Detect which cell encompasses the target text, then output its (X, Y) center coordinate. 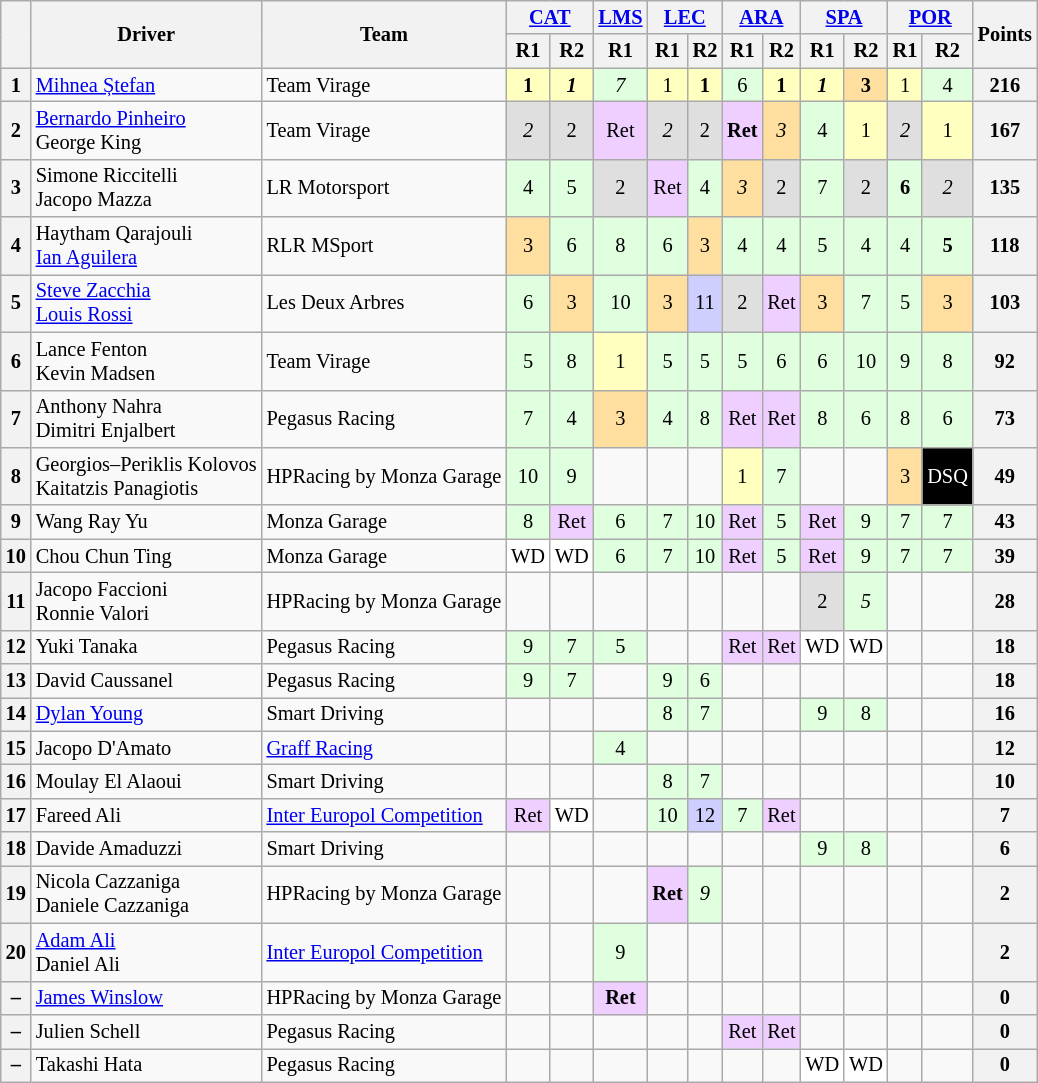
Bernardo Pinheiro George King (146, 130)
Yuki Tanaka (146, 647)
Jacopo Faccioni Ronnie Valori (146, 601)
92 (1005, 361)
49 (1005, 476)
Chou Chun Ting (146, 556)
Jacopo D'Amato (146, 748)
Graff Racing (384, 748)
Driver (146, 34)
73 (1005, 419)
118 (1005, 246)
19 (16, 894)
James Winslow (146, 998)
17 (16, 815)
Anthony Nahra Dimitri Enjalbert (146, 419)
RLR MSport (384, 246)
LEC (684, 17)
135 (1005, 188)
14 (16, 714)
Haytham Qarajouli Ian Aguilera (146, 246)
13 (16, 681)
Takashi Hata (146, 1065)
Adam Ali Daniel Ali (146, 952)
Steve Zacchia Louis Rossi (146, 303)
167 (1005, 130)
28 (1005, 601)
216 (1005, 85)
LMS (621, 17)
39 (1005, 556)
103 (1005, 303)
Davide Amaduzzi (146, 849)
David Caussanel (146, 681)
Fareed Ali (146, 815)
Points (1005, 34)
Nicola Cazzaniga Daniele Cazzaniga (146, 894)
Lance Fenton Kevin Madsen (146, 361)
ARA (761, 17)
POR (930, 17)
Team (384, 34)
Julien Schell (146, 1031)
DSQ (947, 476)
15 (16, 748)
43 (1005, 522)
Simone Riccitelli Jacopo Mazza (146, 188)
Les Deux Arbres (384, 303)
Wang Ray Yu (146, 522)
Georgios–Periklis Kolovos Kaitatzis Panagiotis (146, 476)
CAT (550, 17)
LR Motorsport (384, 188)
Moulay El Alaoui (146, 781)
20 (16, 952)
SPA (844, 17)
Dylan Young (146, 714)
Mihnea Ștefan (146, 85)
